Output the (x, y) coordinate of the center of the cell containing the given text.  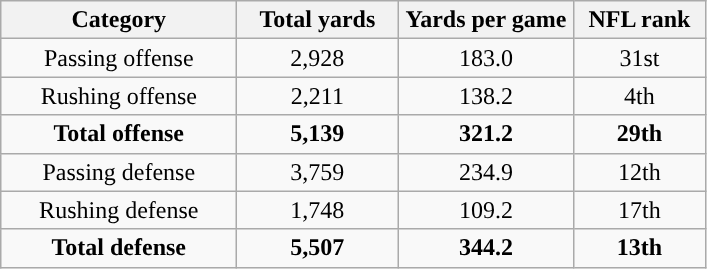
Category (119, 20)
12th (640, 172)
Rushing offense (119, 96)
4th (640, 96)
Rushing defense (119, 210)
31st (640, 58)
2,928 (318, 58)
NFL rank (640, 20)
Total yards (318, 20)
344.2 (486, 248)
1,748 (318, 210)
Total defense (119, 248)
2,211 (318, 96)
138.2 (486, 96)
17th (640, 210)
234.9 (486, 172)
13th (640, 248)
109.2 (486, 210)
Passing offense (119, 58)
5,507 (318, 248)
321.2 (486, 134)
Yards per game (486, 20)
Passing defense (119, 172)
3,759 (318, 172)
5,139 (318, 134)
183.0 (486, 58)
29th (640, 134)
Total offense (119, 134)
